Capture the cell that displays the provided text and extract its (X, Y) central coordinate. 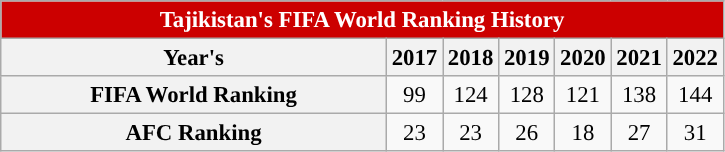
31 (695, 133)
Tajikistan's FIFA World Ranking History (362, 20)
AFC Ranking (194, 133)
2019 (527, 58)
FIFA World Ranking (194, 95)
Year's (194, 58)
2018 (470, 58)
27 (639, 133)
2021 (639, 58)
2020 (583, 58)
138 (639, 95)
99 (414, 95)
2017 (414, 58)
2022 (695, 58)
124 (470, 95)
18 (583, 133)
128 (527, 95)
26 (527, 133)
121 (583, 95)
144 (695, 95)
